Capture the cell that displays the provided text and extract its [x, y] central coordinate. 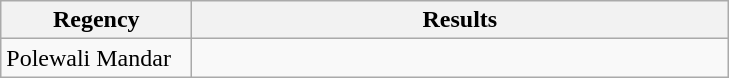
Results [460, 20]
Regency [96, 20]
Polewali Mandar [96, 58]
